Detect which cell encompasses the target text, then output its [X, Y] center coordinate. 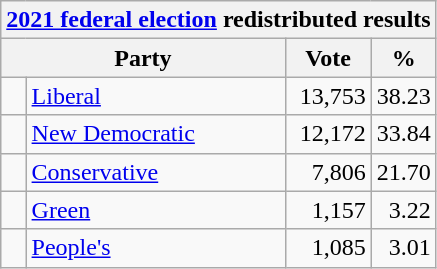
21.70 [404, 172]
People's [156, 248]
13,753 [328, 96]
Liberal [156, 96]
Conservative [156, 172]
12,172 [328, 134]
Vote [328, 58]
38.23 [404, 96]
7,806 [328, 172]
Green [156, 210]
Party [143, 58]
33.84 [404, 134]
% [404, 58]
New Democratic [156, 134]
1,157 [328, 210]
1,085 [328, 248]
2021 federal election redistributed results [218, 20]
3.01 [404, 248]
3.22 [404, 210]
